Output the [x, y] coordinate of the center of the cell containing the given text.  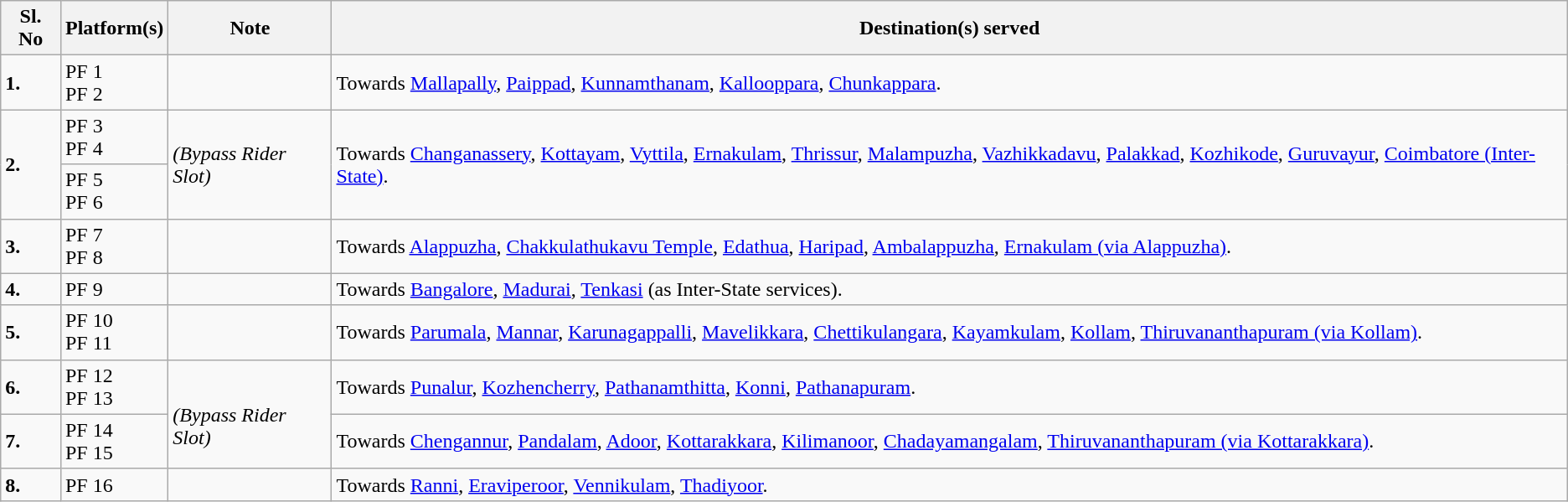
5. [31, 332]
Sl. No [31, 28]
7. [31, 441]
Towards Chengannur, Pandalam, Adoor, Kottarakkara, Kilimanoor, Chadayamangalam, Thiruvananthapuram (via Kottarakkara). [950, 441]
PF 16 [114, 484]
PF 10PF 11 [114, 332]
PF 14PF 15 [114, 441]
Platform(s) [114, 28]
8. [31, 484]
2. [31, 164]
Towards Punalur, Kozhencherry, Pathanamthitta, Konni, Pathanapuram. [950, 387]
Destination(s) served [950, 28]
Towards Bangalore, Madurai, Tenkasi (as Inter-State services). [950, 289]
Note [250, 28]
4. [31, 289]
PF 5PF 6 [114, 191]
Towards Alappuzha, Chakkulathukavu Temple, Edathua, Haripad, Ambalappuzha, Ernakulam (via Alappuzha). [950, 246]
Towards Mallapally, Paippad, Kunnamthanam, Kallooppara, Chunkappara. [950, 82]
PF 9 [114, 289]
PF 12PF 13 [114, 387]
Towards Parumala, Mannar, Karunagappalli, Mavelikkara, Chettikulangara, Kayamkulam, Kollam, Thiruvananthapuram (via Kollam). [950, 332]
PF 7PF 8 [114, 246]
Towards Changanassery, Kottayam, Vyttila, Ernakulam, Thrissur, Malampuzha, Vazhikkadavu, Palakkad, Kozhikode, Guruvayur, Coimbatore (Inter-State). [950, 164]
1. [31, 82]
PF 3PF 4 [114, 137]
Towards Ranni, Eraviperoor, Vennikulam, Thadiyoor. [950, 484]
3. [31, 246]
PF 1PF 2 [114, 82]
6. [31, 387]
